Extract the (x, y) coordinate from the center of the cell holding the provided text.  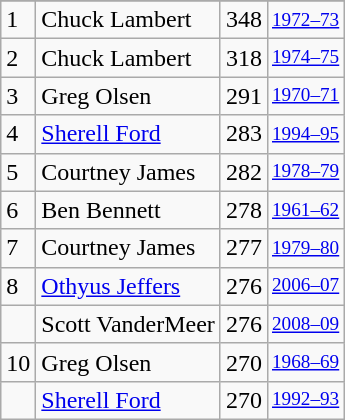
1994–95 (305, 134)
1978–79 (305, 172)
1 (18, 20)
1961–62 (305, 210)
1970–71 (305, 96)
348 (244, 20)
318 (244, 58)
283 (244, 134)
277 (244, 248)
4 (18, 134)
7 (18, 248)
1979–80 (305, 248)
2 (18, 58)
1972–73 (305, 20)
1974–75 (305, 58)
Ben Bennett (128, 210)
2006–07 (305, 286)
278 (244, 210)
291 (244, 96)
1992–93 (305, 400)
2008–09 (305, 324)
1968–69 (305, 362)
8 (18, 286)
5 (18, 172)
6 (18, 210)
Scott VanderMeer (128, 324)
3 (18, 96)
Othyus Jeffers (128, 286)
282 (244, 172)
10 (18, 362)
